Find where the given text appears and provide that cell's center as [x, y] coordinate. 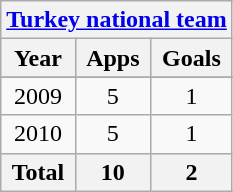
10 [112, 172]
Turkey national team [117, 20]
Total [38, 172]
Apps [112, 58]
2010 [38, 134]
2 [192, 172]
Goals [192, 58]
Year [38, 58]
2009 [38, 96]
